Find where the given text appears and provide that cell's center as (X, Y) coordinate. 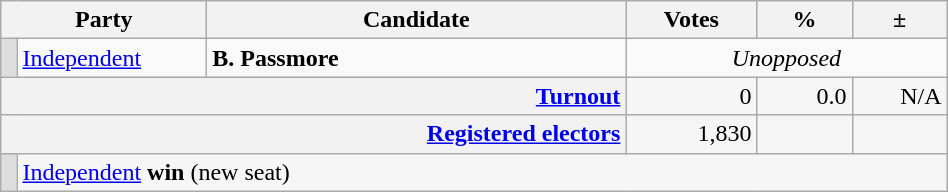
Turnout (314, 96)
Registered electors (314, 134)
Party (104, 20)
± (900, 20)
Independent win (new seat) (482, 172)
0.0 (804, 96)
0 (692, 96)
Votes (692, 20)
Unopposed (786, 58)
1,830 (692, 134)
B. Passmore (416, 58)
% (804, 20)
N/A (900, 96)
Candidate (416, 20)
Independent (112, 58)
